Find where the given text appears and provide that cell's center as [x, y] coordinate. 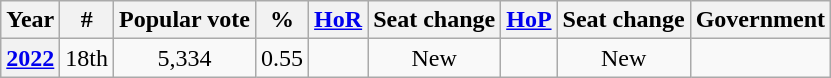
5,334 [185, 58]
Popular vote [185, 20]
0.55 [282, 58]
18th [87, 58]
2022 [30, 58]
Year [30, 20]
Government [760, 20]
HoP [529, 20]
% [282, 20]
# [87, 20]
HoR [338, 20]
